Identify which cell holds the provided text, then report its [x, y] central coordinate. 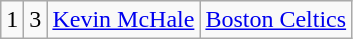
Boston Celtics [276, 20]
1 [12, 20]
Kevin McHale [124, 20]
3 [36, 20]
